Identify which cell holds the provided text, then report its (x, y) central coordinate. 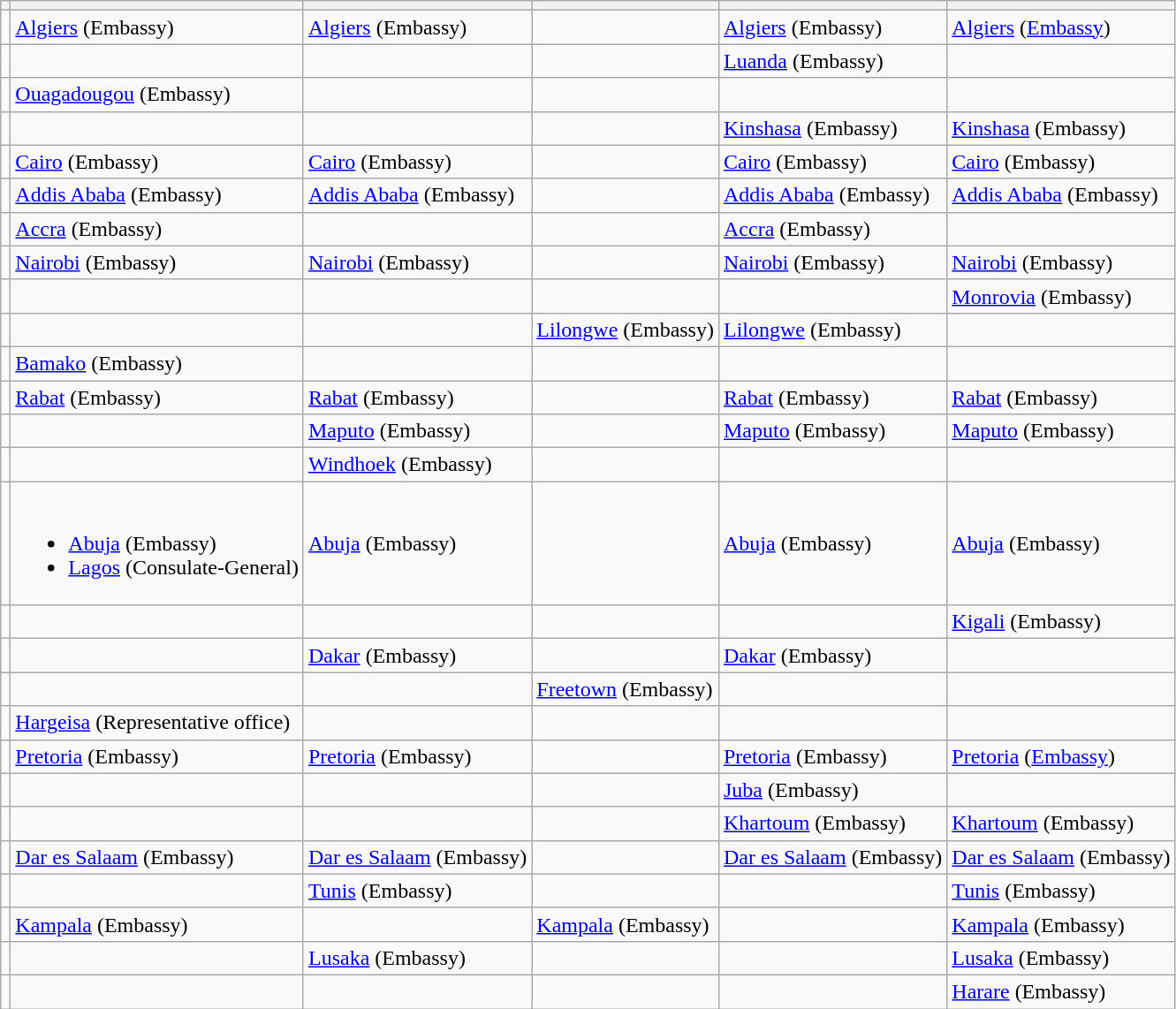
Bamako (Embassy) (157, 363)
Hargeisa (Representative office) (157, 723)
Kigali (Embassy) (1061, 622)
Freetown (Embassy) (626, 689)
Luanda (Embassy) (832, 61)
Harare (Embassy) (1061, 991)
Juba (Embassy) (832, 790)
Windhoek (Embassy) (417, 465)
Monrovia (Embassy) (1061, 296)
Ouagadougou (Embassy) (157, 95)
Abuja (Embassy)Lagos (Consulate-General) (157, 543)
